Return [X, Y] of the center of cell containing provided text 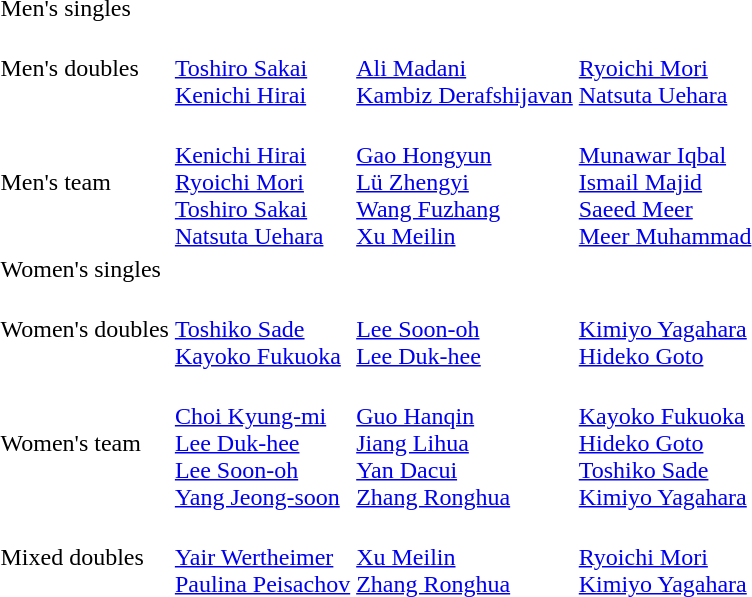
Guo HanqinJiang LihuaYan DacuiZhang Ronghua [465, 443]
Lee Soon-ohLee Duk-hee [465, 329]
Toshiko SadeKayoko Fukuoka [262, 329]
Gao HongyunLü ZhengyiWang FuzhangXu Meilin [465, 182]
Choi Kyung-miLee Duk-heeLee Soon-ohYang Jeong-soon [262, 443]
Kenichi HiraiRyoichi MoriToshiro SakaiNatsuta Uehara [262, 182]
Ali MadaniKambiz Derafshijavan [465, 68]
Toshiro SakaiKenichi Hirai [262, 68]
